Detect which cell encompasses the target text, then output its (x, y) center coordinate. 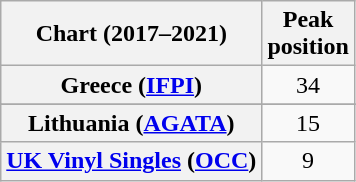
UK Vinyl Singles (OCC) (132, 161)
15 (308, 123)
Peakposition (308, 34)
Chart (2017–2021) (132, 34)
34 (308, 85)
Lithuania (AGATA) (132, 123)
9 (308, 161)
Greece (IFPI) (132, 85)
